Detect which cell encompasses the target text, then output its [X, Y] center coordinate. 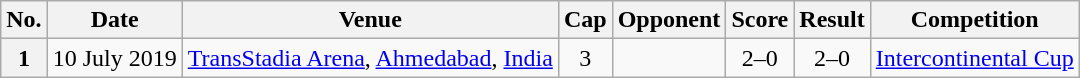
3 [585, 58]
No. [24, 20]
Date [114, 20]
Venue [370, 20]
Score [760, 20]
Intercontinental Cup [974, 58]
TransStadia Arena, Ahmedabad, India [370, 58]
10 July 2019 [114, 58]
Cap [585, 20]
Competition [974, 20]
Opponent [669, 20]
1 [24, 58]
Result [832, 20]
